Search for the cell housing the specified text and yield its [x, y] center coordinate. 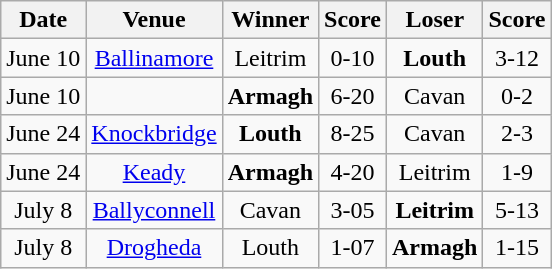
6-20 [353, 96]
3-12 [517, 58]
5-13 [517, 210]
2-3 [517, 134]
Ballyconnell [154, 210]
1-15 [517, 248]
Venue [154, 20]
Loser [435, 20]
Ballinamore [154, 58]
Keady [154, 172]
3-05 [353, 210]
Winner [270, 20]
8-25 [353, 134]
Knockbridge [154, 134]
Date [44, 20]
0-2 [517, 96]
4-20 [353, 172]
1-9 [517, 172]
0-10 [353, 58]
Drogheda [154, 248]
1-07 [353, 248]
